Pinpoint the cell where the given text exists, returning its [X, Y] midpoint coordinate. 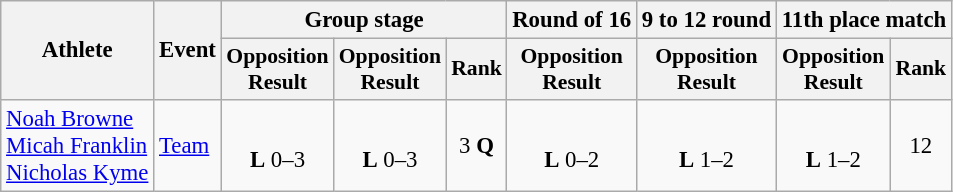
Event [188, 50]
3 Q [476, 146]
Round of 16 [572, 20]
9 to 12 round [706, 20]
Athlete [78, 50]
12 [920, 146]
Noah BrowneMicah FranklinNicholas Kyme [78, 146]
Group stage [364, 20]
11th place match [864, 20]
L 0–2 [572, 146]
Team [188, 146]
